Provide the (X, Y) coordinate of the cell's center where the given text is located.  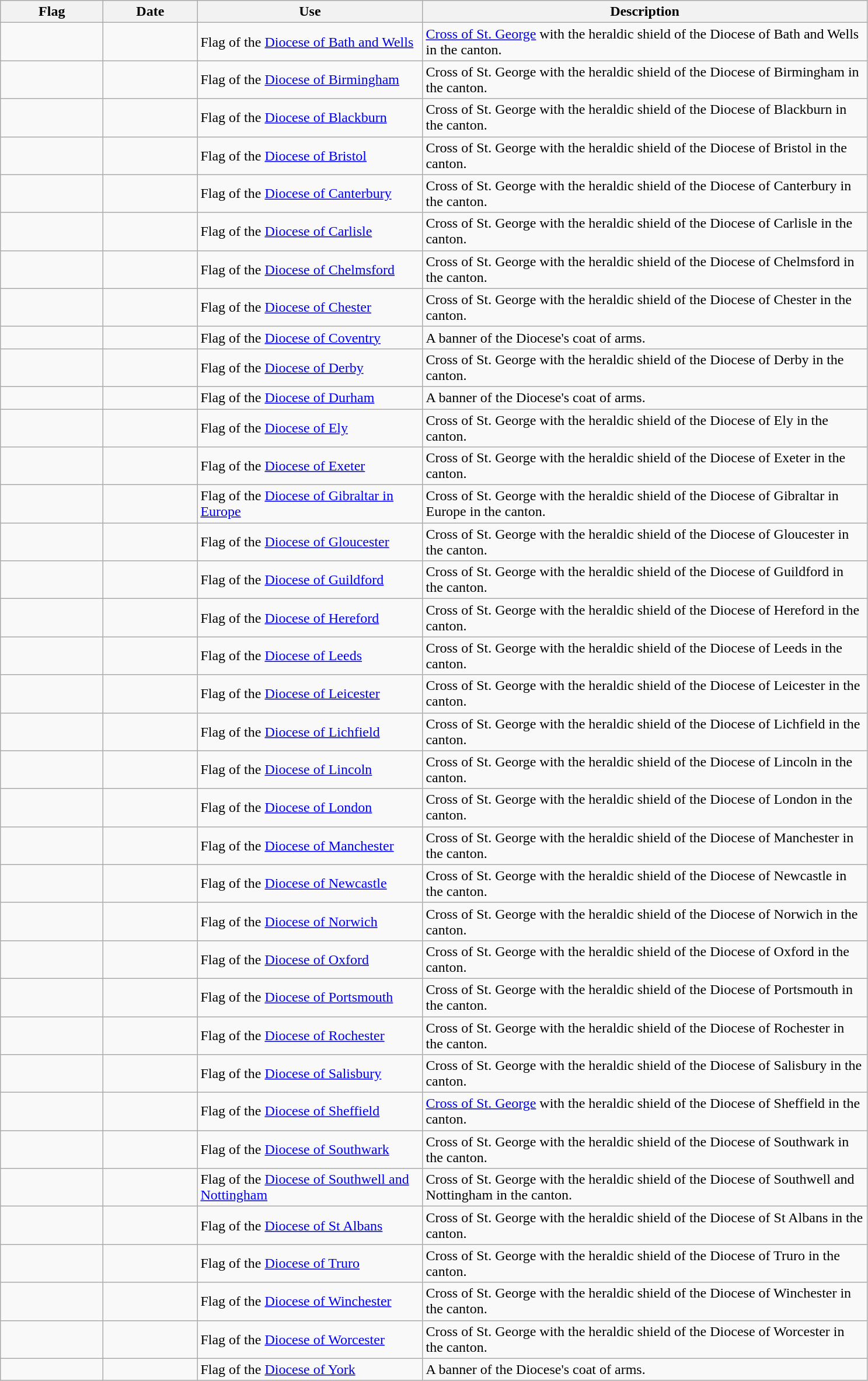
Flag of the Diocese of Hereford (310, 618)
Cross of St. George with the heraldic shield of the Diocese of Gloucester in the canton. (644, 542)
Flag of the Diocese of Leeds (310, 656)
Date (151, 12)
Cross of St. George with the heraldic shield of the Diocese of Bath and Wells in the canton. (644, 42)
Cross of St. George with the heraldic shield of the Diocese of London in the canton. (644, 808)
Flag of the Diocese of Ely (310, 427)
Flag of the Diocese of Lichfield (310, 732)
Flag of the Diocese of Guildford (310, 580)
Flag of the Diocese of Worcester (310, 1339)
Flag of the Diocese of Chester (310, 307)
Flag of the Diocese of Canterbury (310, 194)
Flag of the Diocese of Southwell and Nottingham (310, 1187)
Flag of the Diocese of Derby (310, 368)
Use (310, 12)
Flag of the Diocese of Blackburn (310, 118)
Description (644, 12)
Cross of St. George with the heraldic shield of the Diocese of Salisbury in the canton. (644, 1074)
Cross of St. George with the heraldic shield of the Diocese of Leeds in the canton. (644, 656)
Flag of the Diocese of Sheffield (310, 1111)
Cross of St. George with the heraldic shield of the Diocese of Rochester in the canton. (644, 1035)
Flag of the Diocese of Oxford (310, 960)
Cross of St. George with the heraldic shield of the Diocese of Worcester in the canton. (644, 1339)
Cross of St. George with the heraldic shield of the Diocese of Manchester in the canton. (644, 845)
Flag of the Diocese of Norwich (310, 921)
Flag of the Diocese of Manchester (310, 845)
Cross of St. George with the heraldic shield of the Diocese of St Albans in the canton. (644, 1226)
Flag (52, 12)
Cross of St. George with the heraldic shield of the Diocese of Bristol in the canton. (644, 155)
Flag of the Diocese of Bristol (310, 155)
Cross of St. George with the heraldic shield of the Diocese of Hereford in the canton. (644, 618)
Cross of St. George with the heraldic shield of the Diocese of Leicester in the canton. (644, 693)
Cross of St. George with the heraldic shield of the Diocese of Southwark in the canton. (644, 1150)
Cross of St. George with the heraldic shield of the Diocese of Portsmouth in the canton. (644, 997)
Cross of St. George with the heraldic shield of the Diocese of Newcastle in the canton. (644, 884)
Cross of St. George with the heraldic shield of the Diocese of Sheffield in the canton. (644, 1111)
Flag of the Diocese of Carlisle (310, 231)
Flag of the Diocese of Coventry (310, 337)
Flag of the Diocese of Southwark (310, 1150)
Flag of the Diocese of Truro (310, 1263)
Flag of the Diocese of London (310, 808)
Flag of the Diocese of Durham (310, 397)
Cross of St. George with the heraldic shield of the Diocese of Canterbury in the canton. (644, 194)
Cross of St. George with the heraldic shield of the Diocese of Lincoln in the canton. (644, 769)
Flag of the Diocese of Birmingham (310, 79)
Flag of the Diocese of Lincoln (310, 769)
Cross of St. George with the heraldic shield of the Diocese of Winchester in the canton. (644, 1302)
Flag of the Diocese of Chelmsford (310, 270)
Flag of the Diocese of Gibraltar in Europe (310, 504)
Cross of St. George with the heraldic shield of the Diocese of Exeter in the canton. (644, 466)
Cross of St. George with the heraldic shield of the Diocese of Guildford in the canton. (644, 580)
Cross of St. George with the heraldic shield of the Diocese of Birmingham in the canton. (644, 79)
Flag of the Diocese of York (310, 1369)
Cross of St. George with the heraldic shield of the Diocese of Chester in the canton. (644, 307)
Cross of St. George with the heraldic shield of the Diocese of Gibraltar in Europe in the canton. (644, 504)
Flag of the Diocese of Exeter (310, 466)
Flag of the Diocese of Winchester (310, 1302)
Cross of St. George with the heraldic shield of the Diocese of Oxford in the canton. (644, 960)
Cross of St. George with the heraldic shield of the Diocese of Blackburn in the canton. (644, 118)
Cross of St. George with the heraldic shield of the Diocese of Derby in the canton. (644, 368)
Cross of St. George with the heraldic shield of the Diocese of Chelmsford in the canton. (644, 270)
Flag of the Diocese of Rochester (310, 1035)
Flag of the Diocese of Leicester (310, 693)
Cross of St. George with the heraldic shield of the Diocese of Carlisle in the canton. (644, 231)
Flag of the Diocese of St Albans (310, 1226)
Flag of the Diocese of Gloucester (310, 542)
Flag of the Diocese of Newcastle (310, 884)
Flag of the Diocese of Salisbury (310, 1074)
Cross of St. George with the heraldic shield of the Diocese of Ely in the canton. (644, 427)
Flag of the Diocese of Bath and Wells (310, 42)
Flag of the Diocese of Portsmouth (310, 997)
Cross of St. George with the heraldic shield of the Diocese of Truro in the canton. (644, 1263)
Cross of St. George with the heraldic shield of the Diocese of Southwell and Nottingham in the canton. (644, 1187)
Cross of St. George with the heraldic shield of the Diocese of Lichfield in the canton. (644, 732)
Cross of St. George with the heraldic shield of the Diocese of Norwich in the canton. (644, 921)
